Capture the cell that displays the provided text and extract its (x, y) central coordinate. 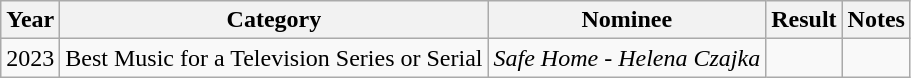
Best Music for a Television Series or Serial (274, 58)
2023 (30, 58)
Year (30, 20)
Category (274, 20)
Safe Home - Helena Czajka (627, 58)
Notes (876, 20)
Nominee (627, 20)
Result (804, 20)
